Determine the [x, y] coordinate at the center of the cell enclosing the given text.  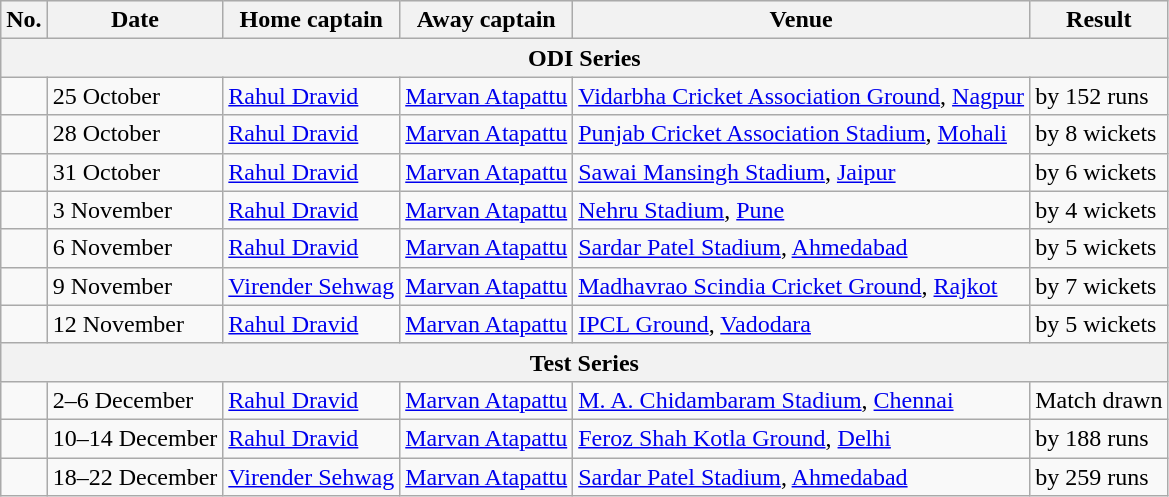
IPCL Ground, Vadodara [802, 324]
31 October [135, 172]
Feroz Shah Kotla Ground, Delhi [802, 438]
2–6 December [135, 400]
Match drawn [1099, 400]
28 October [135, 134]
Vidarbha Cricket Association Ground, Nagpur [802, 96]
by 6 wickets [1099, 172]
12 November [135, 324]
Nehru Stadium, Pune [802, 210]
10–14 December [135, 438]
9 November [135, 286]
Away captain [486, 20]
Test Series [584, 362]
by 259 runs [1099, 477]
Date [135, 20]
by 8 wickets [1099, 134]
ODI Series [584, 58]
Sawai Mansingh Stadium, Jaipur [802, 172]
M. A. Chidambaram Stadium, Chennai [802, 400]
3 November [135, 210]
6 November [135, 248]
by 7 wickets [1099, 286]
25 October [135, 96]
Home captain [312, 20]
by 188 runs [1099, 438]
Madhavrao Scindia Cricket Ground, Rajkot [802, 286]
No. [24, 20]
by 4 wickets [1099, 210]
18–22 December [135, 477]
Venue [802, 20]
by 152 runs [1099, 96]
Result [1099, 20]
Punjab Cricket Association Stadium, Mohali [802, 134]
